Pinpoint the cell where the given text exists, returning its (X, Y) midpoint coordinate. 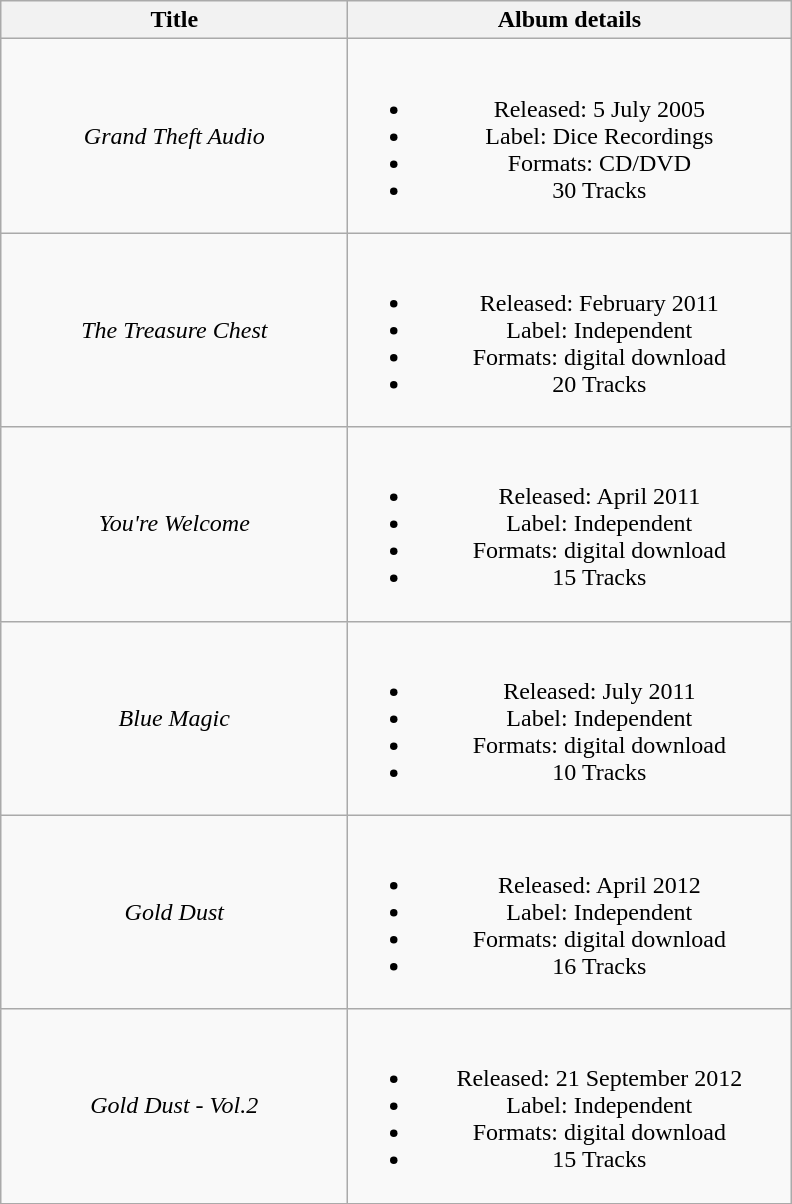
Released: February 2011Label: IndependentFormats: digital download20 Tracks (570, 330)
Released: 5 July 2005Label: Dice RecordingsFormats: CD/DVD30 Tracks (570, 136)
Album details (570, 20)
Released: April 2011Label: IndependentFormats: digital download15 Tracks (570, 524)
Grand Theft Audio (174, 136)
Blue Magic (174, 718)
You're Welcome (174, 524)
Released: 21 September 2012Label: IndependentFormats: digital download15 Tracks (570, 1106)
Title (174, 20)
Released: July 2011Label: IndependentFormats: digital download10 Tracks (570, 718)
Released: April 2012Label: IndependentFormats: digital download16 Tracks (570, 912)
Gold Dust (174, 912)
Gold Dust - Vol.2 (174, 1106)
The Treasure Chest (174, 330)
